From the cell containing the given text, extract its center point as (x, y) coordinate. 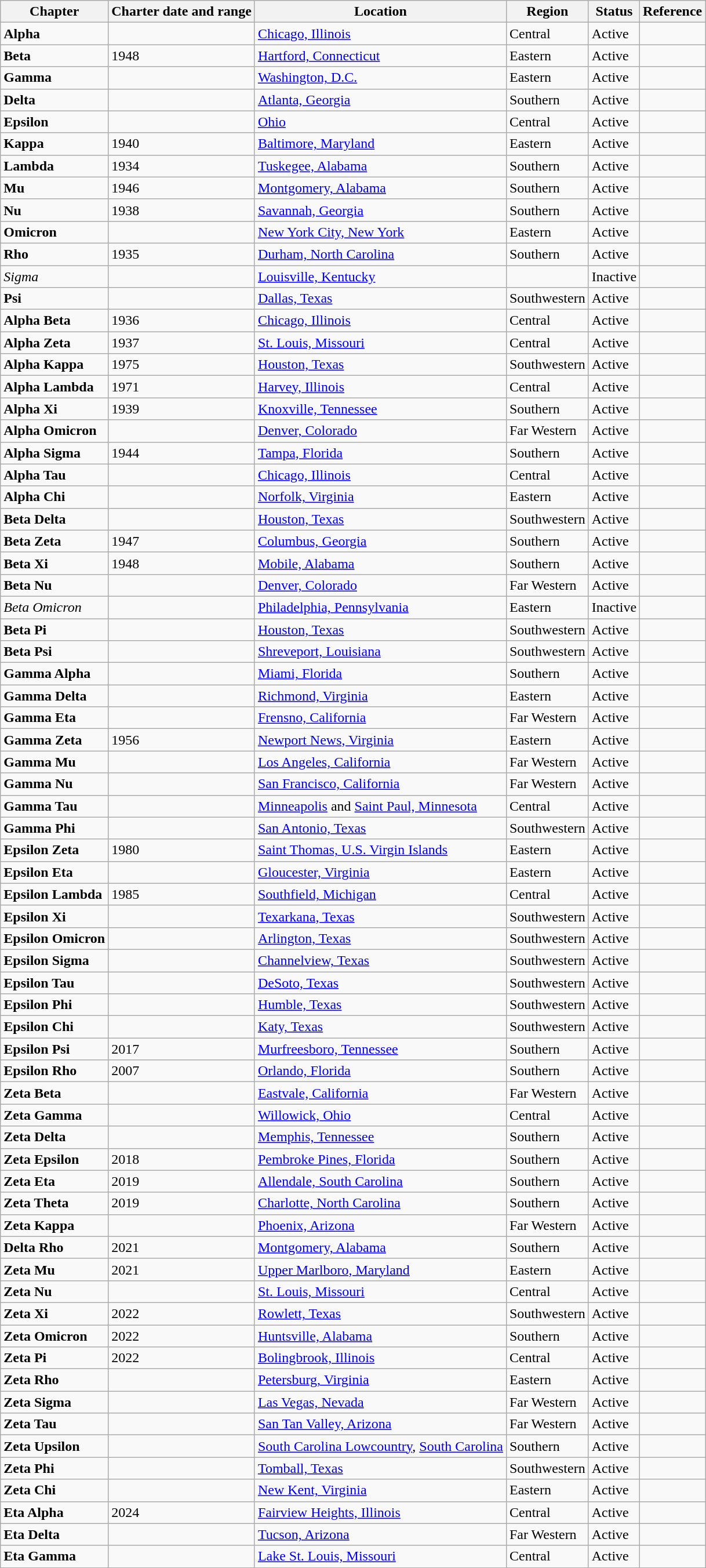
1946 (182, 188)
Beta Pi (54, 629)
2024 (182, 1512)
DeSoto, Texas (380, 983)
Mobile, Alabama (380, 563)
Zeta Rho (54, 1380)
Charlotte, North Carolina (380, 1203)
Louisville, Kentucky (380, 277)
Nu (54, 210)
Zeta Mu (54, 1269)
Lake St. Louis, Missouri (380, 1556)
1936 (182, 321)
New York City, New York (380, 232)
Epsilon Omicron (54, 938)
1971 (182, 387)
Eta Alpha (54, 1512)
Gamma Tau (54, 806)
San Francisco, California (380, 784)
Columbus, Georgia (380, 541)
Delta Rho (54, 1247)
Alpha Omicron (54, 431)
Beta Omicron (54, 607)
1975 (182, 365)
Kappa (54, 144)
Delta (54, 100)
Psi (54, 299)
Willowick, Ohio (380, 1115)
Eastvale, California (380, 1093)
Zeta Delta (54, 1137)
Beta Zeta (54, 541)
Alpha Sigma (54, 453)
Epsilon Xi (54, 916)
Gamma Alpha (54, 674)
Petersburg, Virginia (380, 1380)
Katy, Texas (380, 1027)
Alpha Lambda (54, 387)
Richmond, Virginia (380, 696)
Harvey, Illinois (380, 387)
Norfolk, Virginia (380, 497)
Epsilon Sigma (54, 960)
Mu (54, 188)
Upper Marlboro, Maryland (380, 1269)
Rowlett, Texas (380, 1313)
Beta Psi (54, 652)
Gamma Nu (54, 784)
New Kent, Virginia (380, 1490)
1944 (182, 453)
Alpha Zeta (54, 343)
2007 (182, 1071)
Eta Gamma (54, 1556)
Humble, Texas (380, 1005)
Zeta Chi (54, 1490)
Los Angeles, California (380, 762)
1938 (182, 210)
Arlington, Texas (380, 938)
Zeta Tau (54, 1424)
Epsilon Zeta (54, 850)
Gloucester, Virginia (380, 872)
San Antonio, Texas (380, 828)
Lambda (54, 166)
Epsilon Phi (54, 1005)
Zeta Pi (54, 1358)
Gamma Eta (54, 718)
Tuskegee, Alabama (380, 166)
Zeta Theta (54, 1203)
Huntsville, Alabama (380, 1335)
Zeta Xi (54, 1313)
Zeta Gamma (54, 1115)
Allendale, South Carolina (380, 1181)
Tucson, Arizona (380, 1534)
Rho (54, 254)
Shreveport, Louisiana (380, 652)
Zeta Omicron (54, 1335)
Sigma (54, 277)
Beta Nu (54, 585)
1937 (182, 343)
Alpha Beta (54, 321)
Epsilon Eta (54, 872)
Omicron (54, 232)
Tomball, Texas (380, 1468)
Channelview, Texas (380, 960)
Las Vegas, Nevada (380, 1402)
Beta (54, 56)
Chapter (54, 12)
Fairview Heights, Illinois (380, 1512)
1980 (182, 850)
Dallas, Texas (380, 299)
Miami, Florida (380, 674)
Charter date and range (182, 12)
Pembroke Pines, Florida (380, 1159)
1939 (182, 409)
Zeta Epsilon (54, 1159)
Reference (672, 12)
Hartford, Connecticut (380, 56)
Minneapolis and Saint Paul, Minnesota (380, 806)
Knoxville, Tennessee (380, 409)
1935 (182, 254)
1940 (182, 144)
Eta Delta (54, 1534)
Southfield, Michigan (380, 894)
Epsilon Lambda (54, 894)
Phoenix, Arizona (380, 1225)
Zeta Upsilon (54, 1446)
Status (614, 12)
Atlanta, Georgia (380, 100)
1934 (182, 166)
1956 (182, 740)
Memphis, Tennessee (380, 1137)
Epsilon Psi (54, 1049)
Tampa, Florida (380, 453)
1947 (182, 541)
1985 (182, 894)
Beta Delta (54, 519)
2017 (182, 1049)
Philadelphia, Pennsylvania (380, 607)
Saint Thomas, U.S. Virgin Islands (380, 850)
Epsilon (54, 122)
Orlando, Florida (380, 1071)
Zeta Beta (54, 1093)
Gamma (54, 78)
Gamma Mu (54, 762)
Newport News, Virginia (380, 740)
Zeta Sigma (54, 1402)
Zeta Phi (54, 1468)
2018 (182, 1159)
Gamma Delta (54, 696)
Ohio (380, 122)
Durham, North Carolina (380, 254)
Texarkana, Texas (380, 916)
Zeta Eta (54, 1181)
Location (380, 12)
Baltimore, Maryland (380, 144)
Epsilon Tau (54, 983)
Zeta Kappa (54, 1225)
Gamma Phi (54, 828)
Frensno, California (380, 718)
Alpha Chi (54, 497)
South Carolina Lowcountry, South Carolina (380, 1446)
Alpha Tau (54, 475)
Zeta Nu (54, 1291)
Region (547, 12)
Washington, D.C. (380, 78)
Murfreesboro, Tennessee (380, 1049)
Epsilon Rho (54, 1071)
San Tan Valley, Arizona (380, 1424)
Epsilon Chi (54, 1027)
Gamma Zeta (54, 740)
Alpha Xi (54, 409)
Bolingbrook, Illinois (380, 1358)
Alpha (54, 34)
Savannah, Georgia (380, 210)
Alpha Kappa (54, 365)
Beta Xi (54, 563)
